Determine the [x, y] coordinate at the center of the cell enclosing the given text.  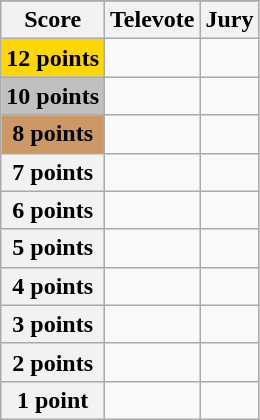
Score [53, 20]
4 points [53, 286]
3 points [53, 324]
Jury [230, 20]
8 points [53, 134]
12 points [53, 58]
Televote [152, 20]
10 points [53, 96]
6 points [53, 210]
2 points [53, 362]
1 point [53, 400]
5 points [53, 248]
7 points [53, 172]
